Return [x, y] of the center of cell containing provided text 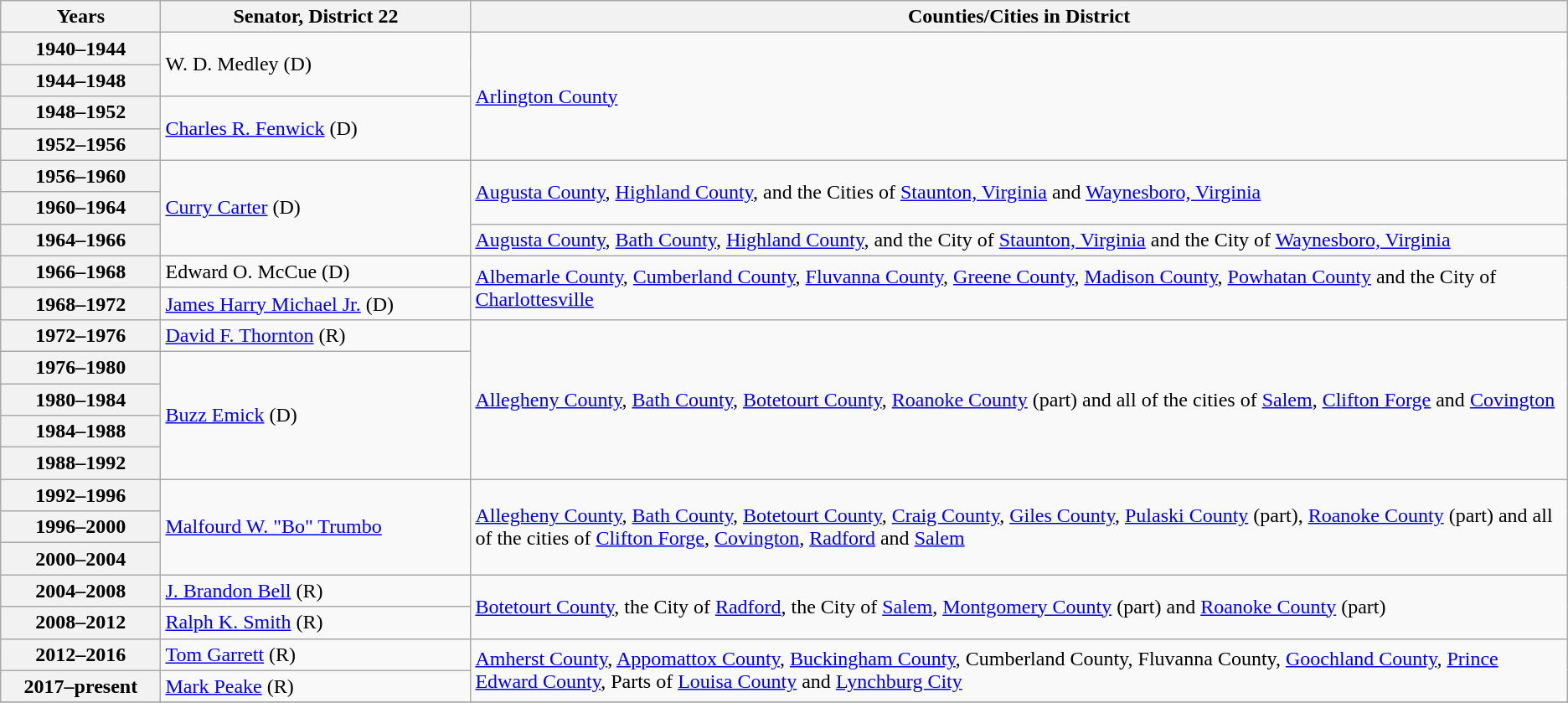
Arlington County [1019, 96]
1966–1968 [80, 271]
1980–1984 [80, 400]
Botetourt County, the City of Radford, the City of Salem, Montgomery County (part) and Roanoke County (part) [1019, 607]
Ralph K. Smith (R) [316, 623]
Counties/Cities in District [1019, 17]
David F. Thornton (R) [316, 335]
J. Brandon Bell (R) [316, 591]
Allegheny County, Bath County, Botetourt County, Roanoke County (part) and all of the cities of Salem, Clifton Forge and Covington [1019, 399]
Augusta County, Highland County, and the Cities of Staunton, Virginia and Waynesboro, Virginia [1019, 192]
1972–1976 [80, 335]
Curry Carter (D) [316, 208]
1960–1964 [80, 208]
2000–2004 [80, 559]
2008–2012 [80, 623]
Tom Garrett (R) [316, 654]
Buzz Emick (D) [316, 415]
2017–present [80, 686]
1956–1960 [80, 176]
James Harry Michael Jr. (D) [316, 303]
1964–1966 [80, 240]
1968–1972 [80, 303]
Augusta County, Bath County, Highland County, and the City of Staunton, Virginia and the City of Waynesboro, Virginia [1019, 240]
1984–1988 [80, 432]
Mark Peake (R) [316, 686]
1976–1980 [80, 367]
1944–1948 [80, 80]
2012–2016 [80, 654]
Years [80, 17]
2004–2008 [80, 591]
Malfourd W. "Bo" Trumbo [316, 527]
1996–2000 [80, 527]
Albemarle County, Cumberland County, Fluvanna County, Greene County, Madison County, Powhatan County and the City of Charlottesville [1019, 287]
Senator, District 22 [316, 17]
Edward O. McCue (D) [316, 271]
W. D. Medley (D) [316, 65]
1992–1996 [80, 495]
1988–1992 [80, 463]
Charles R. Fenwick (D) [316, 128]
1952–1956 [80, 144]
1948–1952 [80, 112]
1940–1944 [80, 49]
